Output the (X, Y) coordinate of the center of the cell containing the given text.  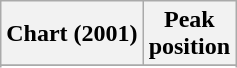
Chart (2001) (72, 34)
Peakposition (189, 34)
